Capture the cell that displays the provided text and extract its (X, Y) central coordinate. 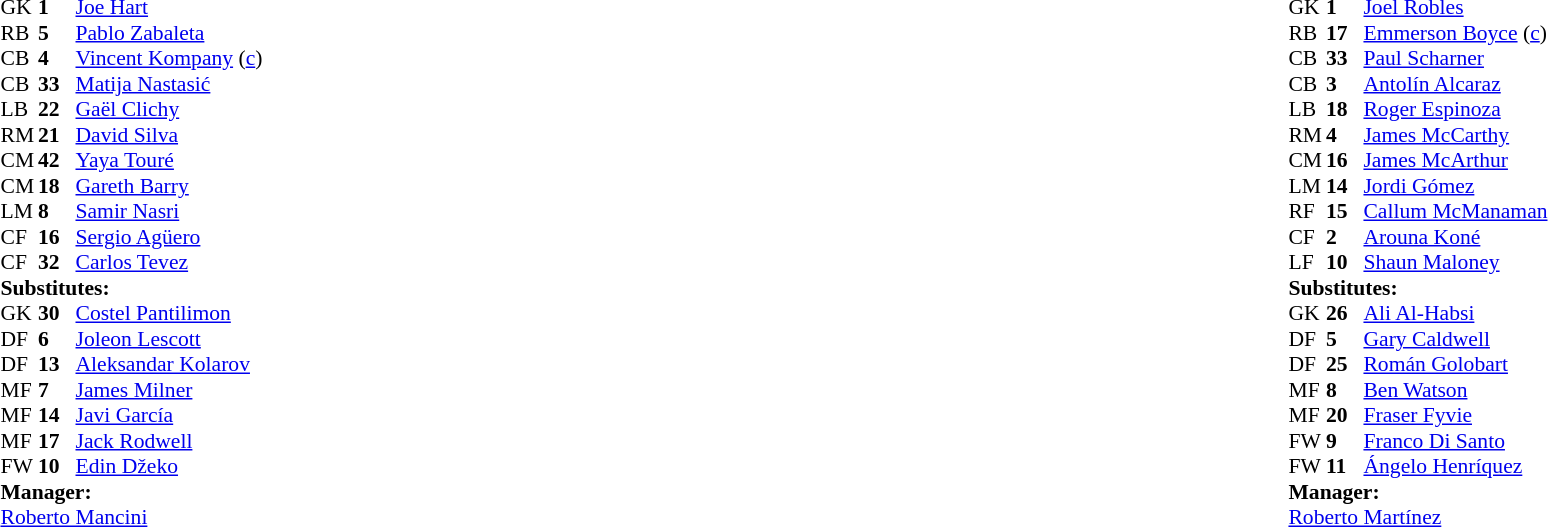
6 (57, 339)
Samir Nasri (170, 211)
Gareth Barry (170, 186)
Jordi Gómez (1455, 186)
Arouna Koné (1455, 237)
Ben Watson (1455, 390)
Edin Džeko (170, 467)
32 (57, 263)
Antolín Alcaraz (1455, 84)
13 (57, 365)
15 (1345, 211)
3 (1345, 84)
James McArthur (1455, 161)
Gaël Clichy (170, 109)
9 (1345, 441)
Emmerson Boyce (c) (1455, 33)
Costel Pantilimon (170, 313)
11 (1345, 467)
Fraser Fyvie (1455, 415)
26 (1345, 313)
42 (57, 161)
Roger Espinoza (1455, 109)
Paul Scharner (1455, 59)
Ali Al-Habsi (1455, 313)
Gary Caldwell (1455, 339)
20 (1345, 415)
7 (57, 390)
2 (1345, 237)
James McCarthy (1455, 135)
Vincent Kompany (c) (170, 59)
Matija Nastasić (170, 84)
RF (1307, 211)
Carlos Tevez (170, 263)
Ángelo Henríquez (1455, 467)
Aleksandar Kolarov (170, 365)
Joleon Lescott (170, 339)
Román Golobart (1455, 365)
Shaun Maloney (1455, 263)
Franco Di Santo (1455, 441)
Callum McManaman (1455, 211)
Pablo Zabaleta (170, 33)
Yaya Touré (170, 161)
30 (57, 313)
25 (1345, 365)
Javi García (170, 415)
22 (57, 109)
David Silva (170, 135)
LF (1307, 263)
21 (57, 135)
Sergio Agüero (170, 237)
James Milner (170, 390)
Jack Rodwell (170, 441)
